Extract the [x, y] coordinate from the center of the cell holding the provided text.  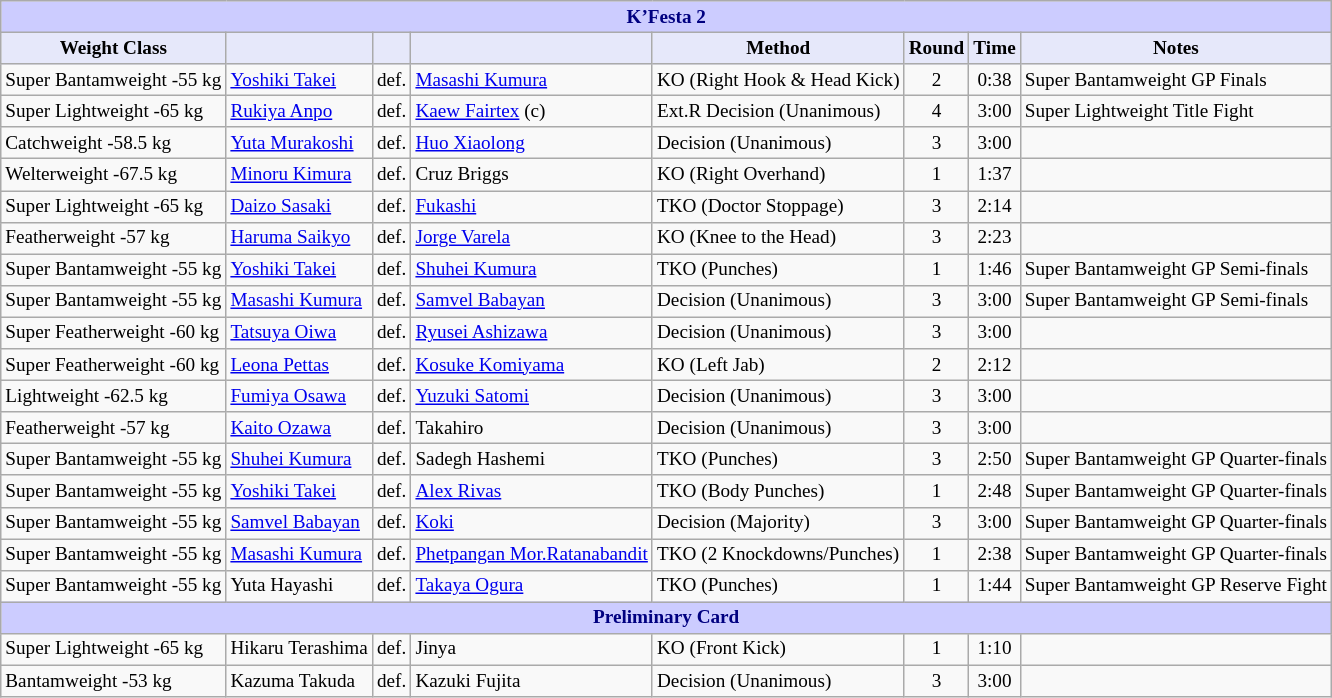
Minoru Kimura [300, 175]
Daizo Sasaki [300, 206]
2:50 [994, 460]
Super Bantamweight GP Finals [1176, 80]
Kazuma Takuda [300, 681]
1:44 [994, 586]
Takahiro [532, 428]
K’Festa 2 [666, 17]
Super Bantamweight GP Reserve Fight [1176, 586]
Method [778, 48]
Jinya [532, 649]
Jorge Varela [532, 238]
Ryusei Ashizawa [532, 333]
KO (Right Overhand) [778, 175]
KO (Front Kick) [778, 649]
2:38 [994, 554]
1:37 [994, 175]
Koki [532, 523]
Leona Pettas [300, 365]
Alex Rivas [532, 491]
Lightweight -62.5 kg [114, 396]
Rukiya Anpo [300, 111]
Yuta Hayashi [300, 586]
Yuta Murakoshi [300, 143]
Ext.R Decision (Unanimous) [778, 111]
Phetpangan Mor.Ratanabandit [532, 554]
Hikaru Terashima [300, 649]
Takaya Ogura [532, 586]
Huo Xiaolong [532, 143]
Haruma Saikyo [300, 238]
2:48 [994, 491]
KO (Left Jab) [778, 365]
Kaew Fairtex (c) [532, 111]
2:12 [994, 365]
2:23 [994, 238]
1:10 [994, 649]
Yuzuki Satomi [532, 396]
Super Lightweight Title Fight [1176, 111]
Catchweight -58.5 kg [114, 143]
TKO (Body Punches) [778, 491]
Cruz Briggs [532, 175]
Fumiya Osawa [300, 396]
Weight Class [114, 48]
4 [936, 111]
Welterweight -67.5 kg [114, 175]
Tatsuya Oiwa [300, 333]
Sadegh Hashemi [532, 460]
0:38 [994, 80]
KO (Knee to the Head) [778, 238]
Notes [1176, 48]
Kosuke Komiyama [532, 365]
Kaito Ozawa [300, 428]
Decision (Majority) [778, 523]
Preliminary Card [666, 618]
2:14 [994, 206]
Bantamweight -53 kg [114, 681]
Kazuki Fujita [532, 681]
KO (Right Hook & Head Kick) [778, 80]
Fukashi [532, 206]
TKO (2 Knockdowns/Punches) [778, 554]
Time [994, 48]
Round [936, 48]
TKO (Doctor Stoppage) [778, 206]
1:46 [994, 270]
